Identify which cell holds the provided text, then report its (x, y) central coordinate. 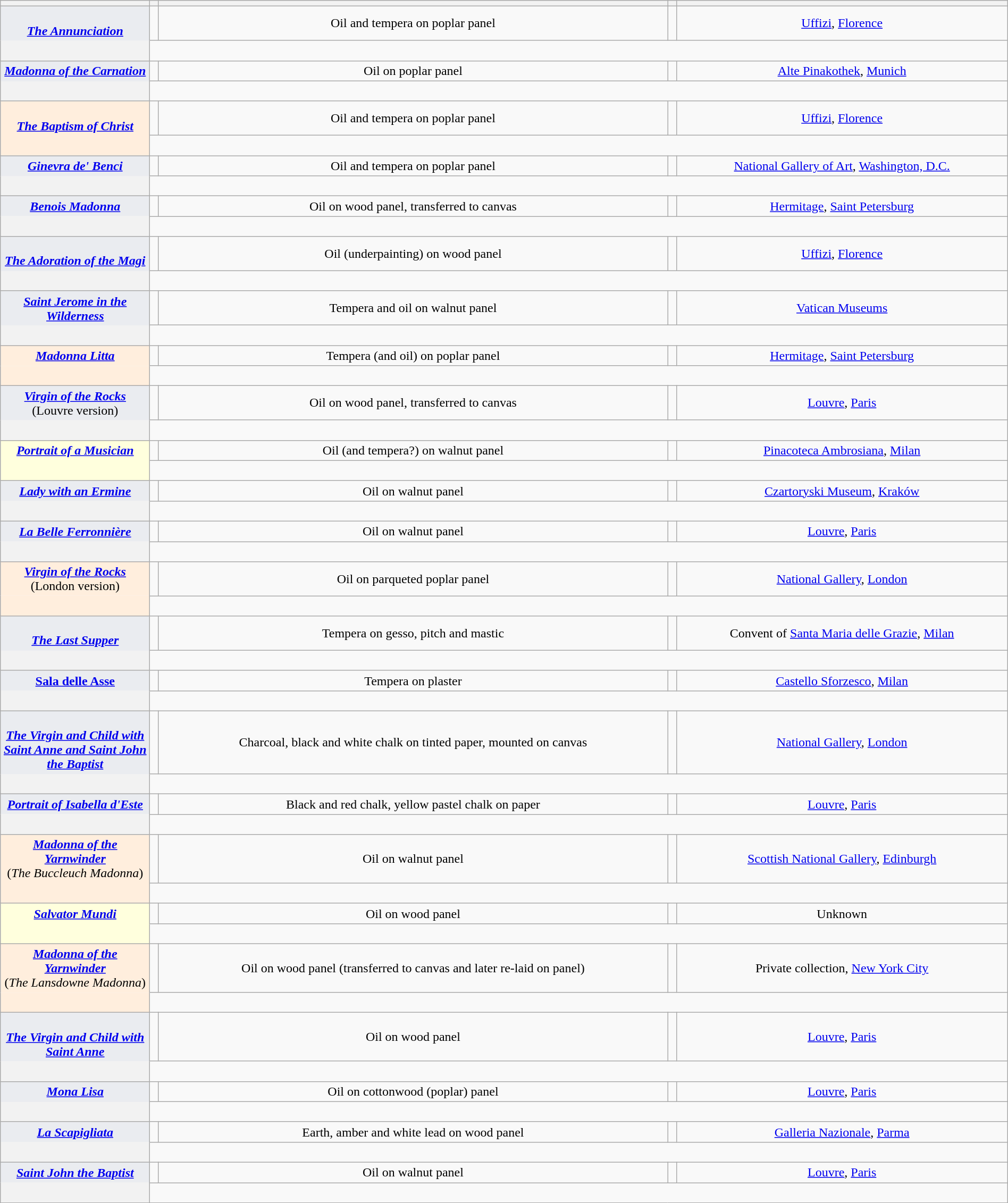
Oil on cottonwood (poplar) panel (413, 1091)
Oil (and tempera?) on walnut panel (413, 450)
Lady with an Ermine (75, 491)
Oil on wood panel (transferred to canvas and later re-laid on panel) (413, 968)
Tempera (and oil) on poplar panel (413, 356)
The Annunciation (75, 23)
Pinacoteca Ambrosiana, Milan (842, 450)
Madonna of the Carnation (75, 71)
Saint Jerome in the Wilderness (75, 308)
Ginevra de' Benci (75, 166)
Oil (underpainting) on wood panel (413, 254)
Mona Lisa (75, 1091)
The Baptism of Christ (75, 118)
Earth, amber and white lead on wood panel (413, 1132)
Portrait of a Musician (75, 450)
Czartoryski Museum, Kraków (842, 491)
Unknown (842, 913)
Madonna of the Yarnwinder (The Lansdowne Madonna) (75, 968)
Private collection, New York City (842, 968)
The Virgin and Child with Saint Anne (75, 1037)
Castello Sforzesco, Milan (842, 680)
Alte Pinakothek, Munich (842, 71)
Scottish National Gallery, Edinburgh (842, 859)
Virgin of the Rocks (London version) (75, 579)
La Belle Ferronnière (75, 531)
La Scapigliata (75, 1132)
Madonna Litta (75, 356)
Madonna of the Yarnwinder(The Buccleuch Madonna) (75, 859)
Tempera on gesso, pitch and mastic (413, 633)
Benois Madonna (75, 206)
Oil on parqueted poplar panel (413, 579)
Galleria Nazionale, Parma (842, 1132)
The Virgin and Child with Saint Anne and Saint John the Baptist (75, 742)
Vatican Museums (842, 308)
Tempera on plaster (413, 680)
Saint John the Baptist (75, 1172)
Oil on poplar panel (413, 71)
The Last Supper (75, 633)
Salvator Mundi (75, 913)
The Adoration of the Magi (75, 254)
Charcoal, black and white chalk on tinted paper, mounted on canvas (413, 742)
Portrait of Isabella d'Este (75, 804)
Convent of Santa Maria delle Grazie, Milan (842, 633)
Tempera and oil on walnut panel (413, 308)
Black and red chalk, yellow pastel chalk on paper (413, 804)
National Gallery of Art, Washington, D.C. (842, 166)
Sala delle Asse (75, 680)
Virgin of the Rocks(Louvre version) (75, 403)
